From the cell containing the given text, extract its center point as [x, y] coordinate. 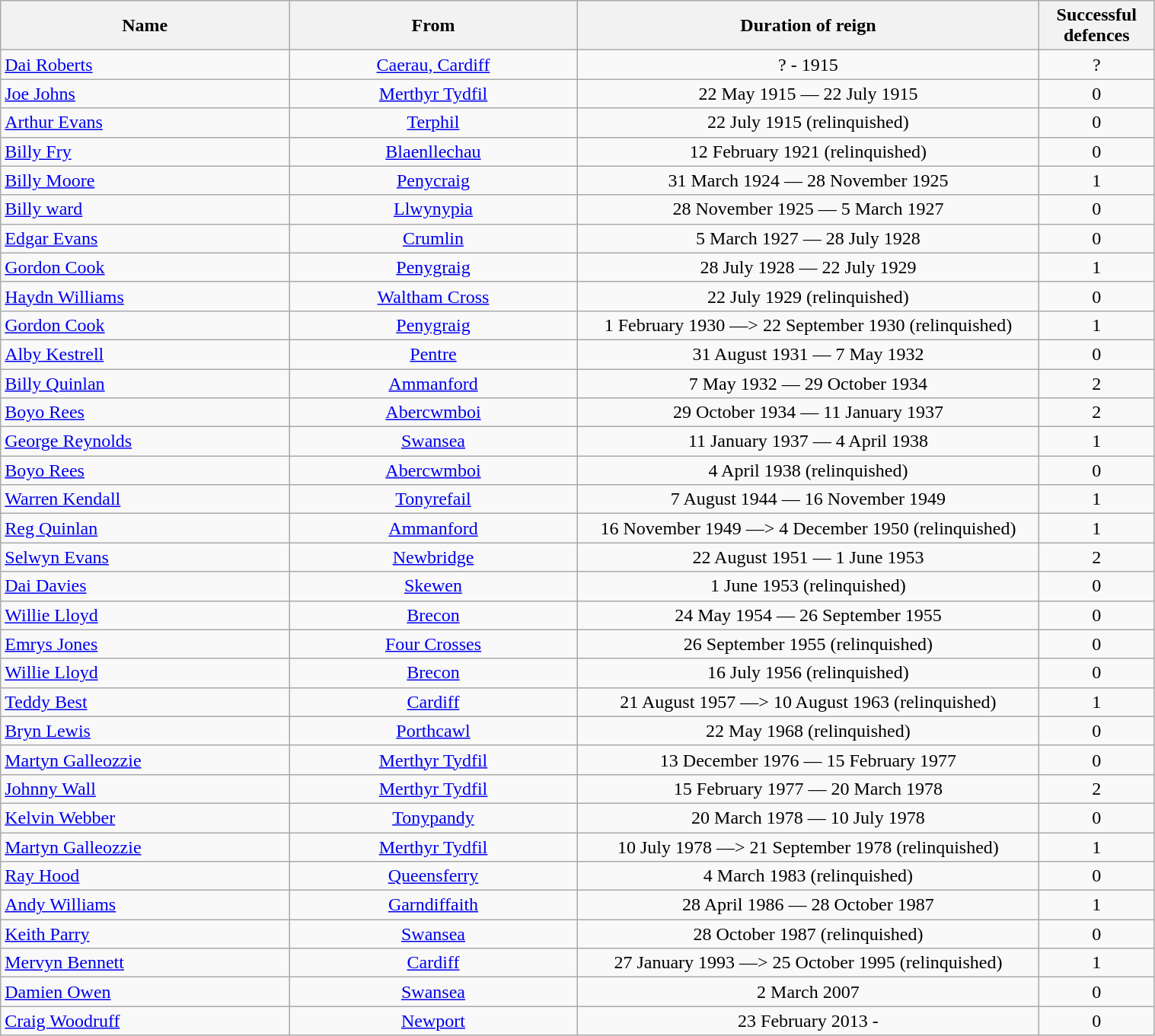
12 February 1921 (relinquished) [808, 151]
29 October 1934 — 11 January 1937 [808, 413]
22 May 1915 — 22 July 1915 [808, 94]
10 July 1978 —> 21 September 1978 (relinquished) [808, 847]
Penycraig [434, 180]
21 August 1957 —> 10 August 1963 (relinquished) [808, 702]
George Reynolds [145, 441]
Andy Williams [145, 905]
Billy Fry [145, 151]
Porthcawl [434, 731]
Tonypandy [434, 818]
Blaenllechau [434, 151]
15 February 1977 — 20 March 1978 [808, 789]
Tonyrefail [434, 499]
24 May 1954 — 26 September 1955 [808, 615]
Garndiffaith [434, 905]
? [1096, 65]
Warren Kendall [145, 499]
Ray Hood [145, 876]
Skewen [434, 586]
Terphil [434, 123]
Llwynypia [434, 209]
1 February 1930 —> 22 September 1930 (relinquished) [808, 325]
Four Crosses [434, 644]
Johnny Wall [145, 789]
Teddy Best [145, 702]
16 November 1949 —> 4 December 1950 (relinquished) [808, 528]
16 July 1956 (relinquished) [808, 673]
Haydn Williams [145, 296]
11 January 1937 — 4 April 1938 [808, 441]
Name [145, 26]
7 August 1944 — 16 November 1949 [808, 499]
2 March 2007 [808, 992]
Duration of reign [808, 26]
22 August 1951 — 1 June 1953 [808, 557]
4 March 1983 (relinquished) [808, 876]
7 May 1932 — 29 October 1934 [808, 383]
From [434, 26]
28 November 1925 — 5 March 1927 [808, 209]
Newbridge [434, 557]
Bryn Lewis [145, 731]
Queensferry [434, 876]
20 March 1978 — 10 July 1978 [808, 818]
Successful defences [1096, 26]
26 September 1955 (relinquished) [808, 644]
Alby Kestrell [145, 354]
31 August 1931 — 7 May 1932 [808, 354]
Pentre [434, 354]
Newport [434, 1021]
Damien Owen [145, 992]
28 April 1986 — 28 October 1987 [808, 905]
28 July 1928 — 22 July 1929 [808, 267]
Joe Johns [145, 94]
Dai Davies [145, 586]
Selwyn Evans [145, 557]
5 March 1927 — 28 July 1928 [808, 238]
Edgar Evans [145, 238]
22 July 1915 (relinquished) [808, 123]
Arthur Evans [145, 123]
22 May 1968 (relinquished) [808, 731]
Emrys Jones [145, 644]
1 June 1953 (relinquished) [808, 586]
Billy Moore [145, 180]
Crumlin [434, 238]
Mervyn Bennett [145, 963]
13 December 1976 — 15 February 1977 [808, 760]
Billy Quinlan [145, 383]
Craig Woodruff [145, 1021]
27 January 1993 —> 25 October 1995 (relinquished) [808, 963]
4 April 1938 (relinquished) [808, 470]
Keith Parry [145, 934]
Dai Roberts [145, 65]
23 February 2013 - [808, 1021]
Kelvin Webber [145, 818]
Reg Quinlan [145, 528]
22 July 1929 (relinquished) [808, 296]
31 March 1924 — 28 November 1925 [808, 180]
Waltham Cross [434, 296]
Billy ward [145, 209]
Caerau, Cardiff [434, 65]
? - 1915 [808, 65]
28 October 1987 (relinquished) [808, 934]
